Identify which cell holds the provided text, then report its [X, Y] central coordinate. 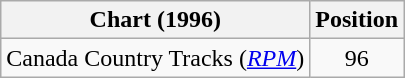
96 [357, 58]
Chart (1996) [156, 20]
Position [357, 20]
Canada Country Tracks (RPM) [156, 58]
